For the text-containing cell, return its midpoint in [X, Y] coordinate format. 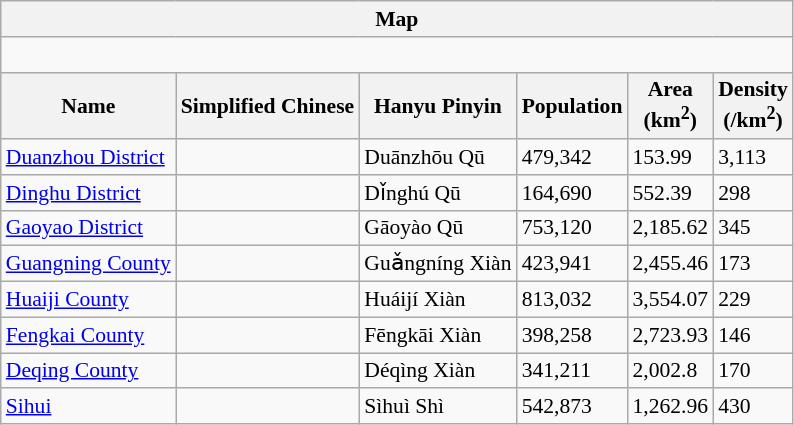
Fengkai County [88, 335]
Dinghu District [88, 193]
2,002.8 [670, 371]
423,941 [572, 264]
153.99 [670, 157]
2,723.93 [670, 335]
Fēngkāi Xiàn [438, 335]
542,873 [572, 407]
Density(/km2) [753, 106]
Map [397, 19]
2,455.46 [670, 264]
Gaoyao District [88, 228]
173 [753, 264]
341,211 [572, 371]
164,690 [572, 193]
2,185.62 [670, 228]
Guangning County [88, 264]
Name [88, 106]
Hanyu Pinyin [438, 106]
430 [753, 407]
1,262.96 [670, 407]
813,032 [572, 300]
Simplified Chinese [268, 106]
Sihui [88, 407]
Area(km2) [670, 106]
Duānzhōu Qū [438, 157]
Huáijí Xiàn [438, 300]
Sìhuì Shì [438, 407]
Deqing County [88, 371]
Duanzhou District [88, 157]
3,113 [753, 157]
479,342 [572, 157]
552.39 [670, 193]
3,554.07 [670, 300]
Gāoyào Qū [438, 228]
398,258 [572, 335]
170 [753, 371]
345 [753, 228]
146 [753, 335]
298 [753, 193]
Déqìng Xiàn [438, 371]
Population [572, 106]
Huaiji County [88, 300]
Guǎngníng Xiàn [438, 264]
753,120 [572, 228]
Dǐnghú Qū [438, 193]
229 [753, 300]
